Provide the (X, Y) coordinate of the cell's center where the given text is located.  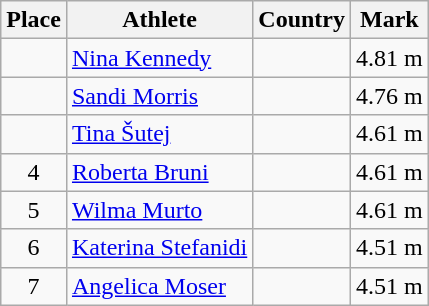
Mark (390, 20)
Roberta Bruni (159, 172)
6 (34, 248)
Nina Kennedy (159, 58)
5 (34, 210)
4 (34, 172)
Angelica Moser (159, 286)
7 (34, 286)
4.81 m (390, 58)
Athlete (159, 20)
Sandi Morris (159, 96)
Wilma Murto (159, 210)
4.76 m (390, 96)
Country (302, 20)
Katerina Stefanidi (159, 248)
Place (34, 20)
Tina Šutej (159, 134)
